Search for the cell housing the specified text and yield its [x, y] center coordinate. 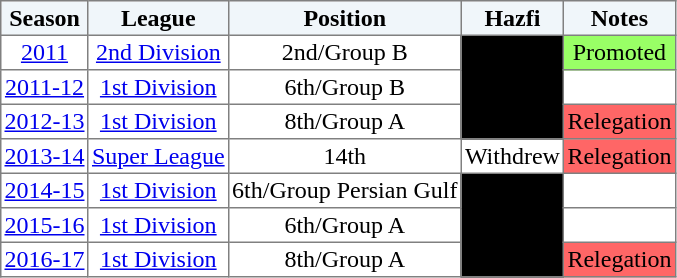
Withdrew [512, 156]
Season [44, 18]
Super League [158, 156]
League [158, 18]
Notes [620, 18]
2013-14 [44, 156]
2012-13 [44, 121]
2nd Division [158, 52]
6th/Group B [344, 87]
2016-17 [44, 259]
Position [344, 18]
2011 [44, 52]
2nd/Group B [344, 52]
2015-16 [44, 225]
14th [344, 156]
Promoted [620, 52]
6th/Group A [344, 225]
Hazfi [512, 18]
2011-12 [44, 87]
2014-15 [44, 190]
6th/Group Persian Gulf [344, 190]
